Search for the cell housing the specified text and yield its [x, y] center coordinate. 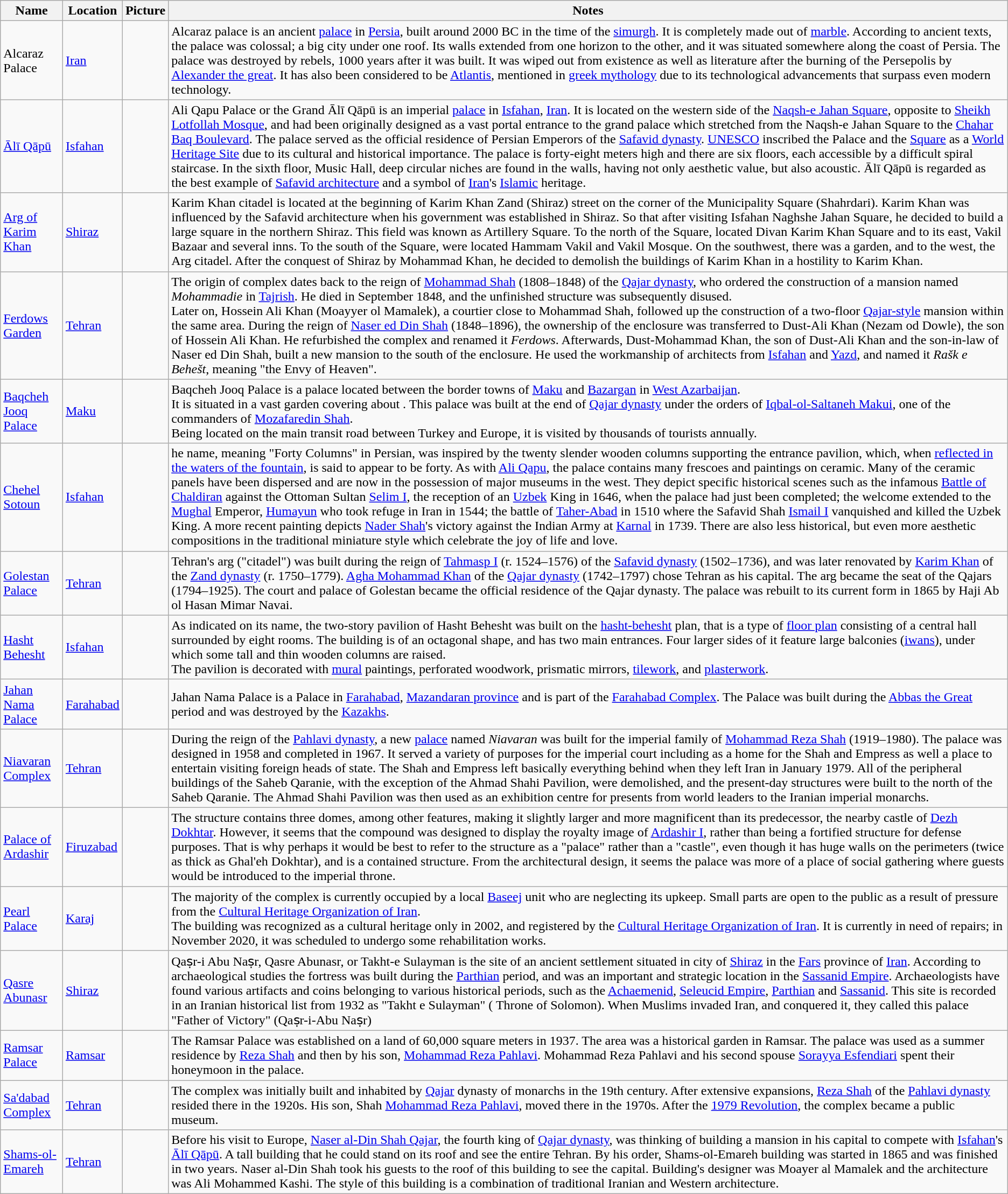
Notes [588, 11]
Firuzabad [93, 847]
Jahan Nama Palace [32, 704]
Iran [93, 60]
Picture [145, 11]
Arg of Karim Khan [32, 232]
Name [32, 11]
Niavaran Complex [32, 768]
Karaj [93, 919]
Farahabad [93, 704]
Maku [93, 411]
Ramsar Palace [32, 1056]
Location [93, 11]
Ramsar [93, 1056]
Shams-ol-Emareh [32, 1162]
Qasre Abunasr [32, 991]
Palace of Ardashir [32, 847]
Sa'dabad Complex [32, 1105]
Pearl Palace [32, 919]
Ālī Qāpū [32, 146]
Hasht Behesht [32, 647]
Alcaraz Palace [32, 60]
Ferdows Garden [32, 325]
Chehel Sotoun [32, 497]
Golestan Palace [32, 583]
Baqcheh Jooq Palace [32, 411]
